Capture the cell that displays the provided text and extract its (x, y) central coordinate. 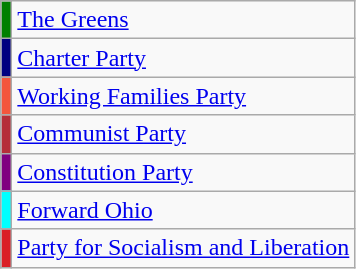
Forward Ohio (184, 210)
Party for Socialism and Liberation (184, 248)
Charter Party (184, 58)
The Greens (184, 20)
Communist Party (184, 134)
Constitution Party (184, 172)
Working Families Party (184, 96)
